Scan for the cell matching the given text and deliver its (x, y) coordinate at center. 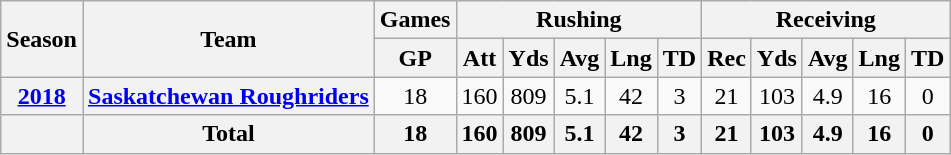
Rec (727, 58)
2018 (42, 96)
Total (228, 134)
Receiving (826, 20)
Att (480, 58)
GP (415, 58)
Rushing (579, 20)
Games (415, 20)
Season (42, 39)
Team (228, 39)
Saskatchewan Roughriders (228, 96)
